Pinpoint the cell where the given text exists, returning its [X, Y] midpoint coordinate. 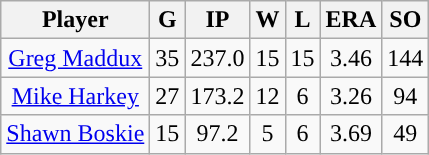
27 [168, 96]
Mike Harkey [76, 96]
G [168, 20]
12 [268, 96]
Greg Maddux [76, 58]
35 [168, 58]
97.2 [218, 134]
173.2 [218, 96]
IP [218, 20]
237.0 [218, 58]
3.26 [351, 96]
ERA [351, 20]
144 [406, 58]
94 [406, 96]
SO [406, 20]
3.46 [351, 58]
L [302, 20]
5 [268, 134]
3.69 [351, 134]
Player [76, 20]
49 [406, 134]
Shawn Boskie [76, 134]
W [268, 20]
